Search for the cell housing the specified text and yield its [x, y] center coordinate. 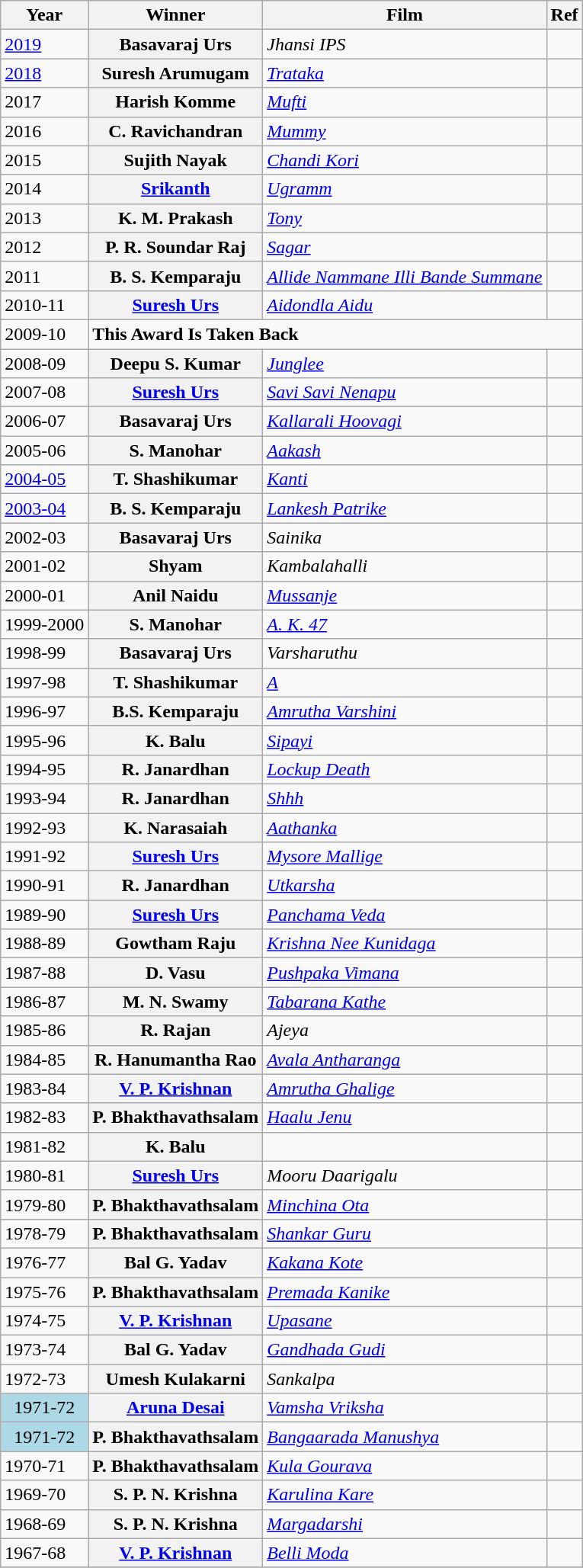
1967-68 [44, 1553]
2009-10 [44, 334]
2018 [44, 73]
Srikanth [175, 189]
Haalu Jenu [405, 1117]
1984-85 [44, 1060]
Harish Komme [175, 102]
Gowtham Raju [175, 944]
Anil Naidu [175, 595]
2003-04 [44, 508]
2010-11 [44, 305]
Panchama Veda [405, 915]
2015 [44, 160]
A [405, 682]
1994-95 [44, 769]
1972-73 [44, 1379]
1991-92 [44, 857]
P. R. Soundar Raj [175, 247]
Upasane [405, 1321]
2000-01 [44, 595]
1969-70 [44, 1495]
Year [44, 15]
Tony [405, 218]
Aathanka [405, 827]
2011 [44, 276]
Aakash [405, 451]
Aidondla Aidu [405, 305]
Karulina Kare [405, 1495]
1997-98 [44, 682]
Kula Gourava [405, 1466]
1990-91 [44, 886]
Allide Nammane Illi Bande Summane [405, 276]
Jhansi IPS [405, 44]
1982-83 [44, 1117]
Bangaarada Manushya [405, 1437]
R. Rajan [175, 1031]
2005-06 [44, 451]
Chandi Kori [405, 160]
Kallarali Hoovagi [405, 422]
Shankar Guru [405, 1233]
Mufti [405, 102]
Trataka [405, 73]
Kambalahalli [405, 566]
2013 [44, 218]
Sujith Nayak [175, 160]
1973-74 [44, 1350]
1968-69 [44, 1524]
2006-07 [44, 422]
Junglee [405, 364]
Lockup Death [405, 769]
1992-93 [44, 827]
Minchina Ota [405, 1204]
1983-84 [44, 1089]
1996-97 [44, 711]
2016 [44, 131]
Aruna Desai [175, 1408]
Premada Kanike [405, 1292]
Avala Antharanga [405, 1060]
Ajeya [405, 1031]
R. Hanumantha Rao [175, 1060]
Gandhada Gudi [405, 1350]
2001-02 [44, 566]
1970-71 [44, 1466]
Savi Savi Nenapu [405, 393]
Pushpaka Vimana [405, 973]
C. Ravichandran [175, 131]
Belli Moda [405, 1553]
1979-80 [44, 1204]
Ugramm [405, 189]
1981-82 [44, 1146]
Varsharuthu [405, 653]
2014 [44, 189]
1975-76 [44, 1292]
2004-05 [44, 479]
Suresh Arumugam [175, 73]
Kakana Kote [405, 1262]
K. Narasaiah [175, 827]
1985-86 [44, 1031]
Amrutha Varshini [405, 711]
2007-08 [44, 393]
D. Vasu [175, 973]
1974-75 [44, 1321]
Winner [175, 15]
1993-94 [44, 798]
Lankesh Patrike [405, 508]
Ref [564, 15]
B.S. Kemparaju [175, 711]
1978-79 [44, 1233]
Krishna Nee Kunidaga [405, 944]
Sipayi [405, 740]
2002-03 [44, 537]
Sankalpa [405, 1379]
K. M. Prakash [175, 218]
1999-2000 [44, 624]
M. N. Swamy [175, 1002]
Mussanje [405, 595]
1976-77 [44, 1262]
Mummy [405, 131]
1980-81 [44, 1175]
1998-99 [44, 653]
Film [405, 15]
Shhh [405, 798]
Tabarana Kathe [405, 1002]
Umesh Kulakarni [175, 1379]
1986-87 [44, 1002]
Utkarsha [405, 886]
Mooru Daarigalu [405, 1175]
Amrutha Ghalige [405, 1089]
A. K. 47 [405, 624]
1988-89 [44, 944]
2008-09 [44, 364]
Sainika [405, 537]
1995-96 [44, 740]
Shyam [175, 566]
2019 [44, 44]
Mysore Mallige [405, 857]
Deepu S. Kumar [175, 364]
This Award Is Taken Back [335, 334]
Vamsha Vriksha [405, 1408]
Sagar [405, 247]
Margadarshi [405, 1524]
Kanti [405, 479]
2012 [44, 247]
1987-88 [44, 973]
1989-90 [44, 915]
2017 [44, 102]
